Find where the given text appears and provide that cell's center as (X, Y) coordinate. 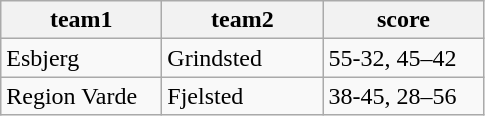
team1 (82, 20)
Region Varde (82, 96)
Esbjerg (82, 58)
38-45, 28–56 (404, 96)
Fjelsted (242, 96)
team2 (242, 20)
Grindsted (242, 58)
score (404, 20)
55-32, 45–42 (404, 58)
